Identify which cell holds the provided text, then report its [x, y] central coordinate. 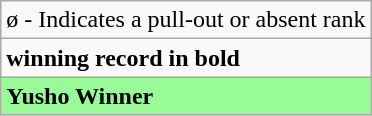
winning record in bold [186, 58]
Yusho Winner [186, 96]
ø - Indicates a pull-out or absent rank [186, 20]
